Detect which cell encompasses the target text, then output its (x, y) center coordinate. 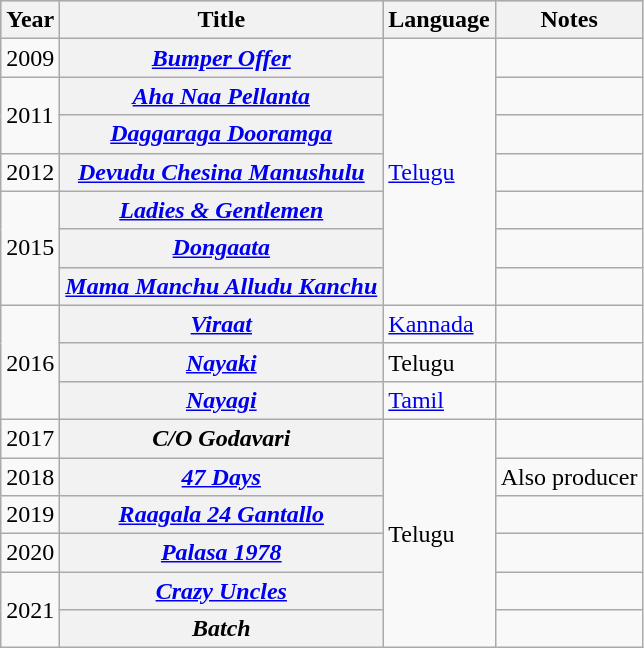
Dongaata (222, 248)
Palasa 1978 (222, 553)
2015 (30, 248)
47 Days (222, 477)
2011 (30, 115)
Nayagi (222, 400)
Year (30, 20)
C/O Godavari (222, 438)
Title (222, 20)
Mama Manchu Alludu Kanchu (222, 286)
Language (439, 20)
2018 (30, 477)
Also producer (569, 477)
Crazy Uncles (222, 591)
2020 (30, 553)
Bumper Offer (222, 58)
Kannada (439, 324)
Batch (222, 629)
2017 (30, 438)
Aha Naa Pellanta (222, 96)
Nayaki (222, 362)
Tamil (439, 400)
Ladies & Gentlemen (222, 210)
2021 (30, 610)
Raagala 24 Gantallo (222, 515)
2016 (30, 362)
Daggaraga Dooramga (222, 134)
2019 (30, 515)
2009 (30, 58)
Viraat (222, 324)
Notes (569, 20)
Devudu Chesina Manushulu (222, 172)
2012 (30, 172)
